Output the (x, y) coordinate of the center of the cell containing the given text.  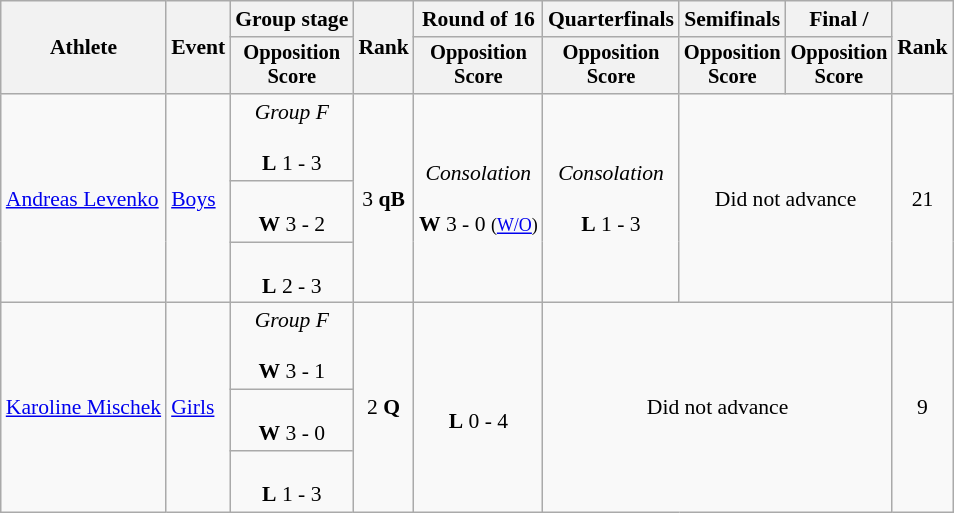
3 qB (384, 198)
Group stage (292, 19)
Karoline Mischek (84, 408)
Athlete (84, 48)
2 Q (384, 408)
L 2 - 3 (292, 272)
Boys (198, 198)
Round of 16 (478, 19)
ConsolationL 1 - 3 (611, 198)
L 1 - 3 (292, 482)
Andreas Levenko (84, 198)
W 3 - 2 (292, 212)
Semifinals (732, 19)
Group FW 3 - 1 (292, 346)
Final / (840, 19)
Event (198, 48)
ConsolationW 3 - 0 (W/O) (478, 198)
Girls (198, 408)
9 (922, 408)
21 (922, 198)
L 0 - 4 (478, 408)
W 3 - 0 (292, 420)
Group FL 1 - 3 (292, 138)
Quarterfinals (611, 19)
